Identify which cell holds the provided text, then report its [X, Y] central coordinate. 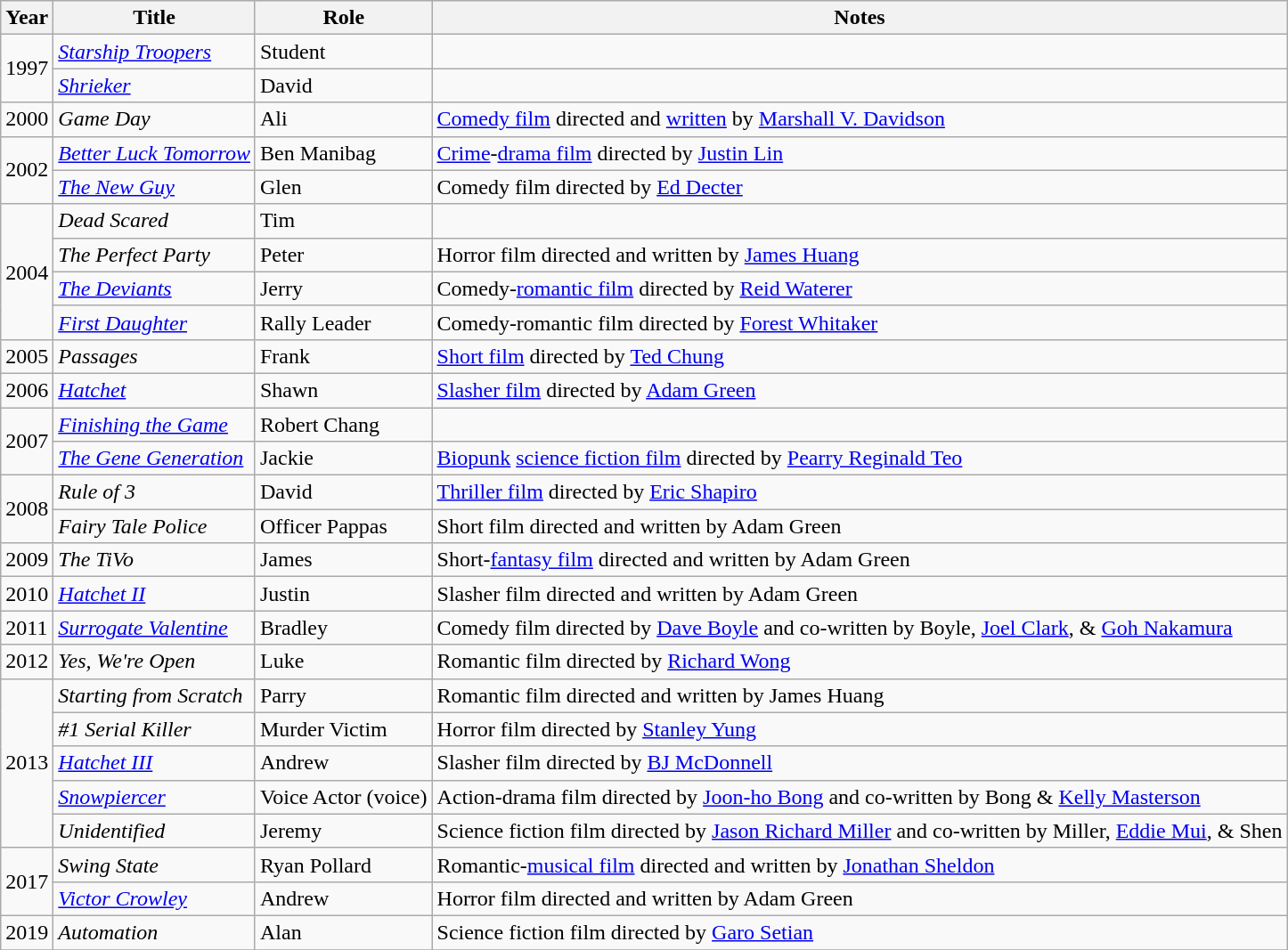
Comedy film directed by Dave Boyle and co-written by Boyle, Joel Clark, & Goh Nakamura [860, 628]
Snowpiercer [155, 797]
Parry [344, 695]
Hatchet II [155, 594]
Short-fantasy film directed and written by Adam Green [860, 560]
Justin [344, 594]
Dead Scared [155, 221]
Frank [344, 356]
The Perfect Party [155, 255]
The Gene Generation [155, 459]
2017 [27, 881]
2013 [27, 763]
Swing State [155, 865]
2012 [27, 662]
2010 [27, 594]
Ben Manibag [344, 153]
Hatchet [155, 390]
2011 [27, 628]
1997 [27, 69]
Notes [860, 18]
Starting from Scratch [155, 695]
Jackie [344, 459]
Comedy film directed and written by Marshall V. Davidson [860, 119]
2004 [27, 272]
The New Guy [155, 187]
Ali [344, 119]
Slasher film directed by Adam Green [860, 390]
Game Day [155, 119]
The Deviants [155, 288]
Tim [344, 221]
Comedy-romantic film directed by Forest Whitaker [860, 322]
James [344, 560]
Automation [155, 932]
Comedy film directed by Ed Decter [860, 187]
Science fiction film directed by Garo Setian [860, 932]
Romantic film directed by Richard Wong [860, 662]
Jerry [344, 288]
Hatchet III [155, 763]
Murder Victim [344, 729]
Title [155, 18]
2005 [27, 356]
Unidentified [155, 831]
The TiVo [155, 560]
2007 [27, 442]
Horror film directed and written by Adam Green [860, 898]
Comedy-romantic film directed by Reid Waterer [860, 288]
Short film directed and written by Adam Green [860, 526]
Romantic-musical film directed and written by Jonathan Sheldon [860, 865]
Horror film directed and written by James Huang [860, 255]
Rule of 3 [155, 492]
2000 [27, 119]
2002 [27, 170]
Romantic film directed and written by James Huang [860, 695]
Victor Crowley [155, 898]
Peter [344, 255]
2009 [27, 560]
Year [27, 18]
Alan [344, 932]
Better Luck Tomorrow [155, 153]
Officer Pappas [344, 526]
Fairy Tale Police [155, 526]
Finishing the Game [155, 425]
Luke [344, 662]
Short film directed by Ted Chung [860, 356]
#1 Serial Killer [155, 729]
2019 [27, 932]
Yes, We're Open [155, 662]
Passages [155, 356]
Slasher film directed and written by Adam Green [860, 594]
Shawn [344, 390]
2008 [27, 509]
Voice Actor (voice) [344, 797]
Bradley [344, 628]
Science fiction film directed by Jason Richard Miller and co-written by Miller, Eddie Mui, & Shen [860, 831]
Student [344, 52]
Glen [344, 187]
Rally Leader [344, 322]
Thriller film directed by Eric Shapiro [860, 492]
Horror film directed by Stanley Yung [860, 729]
Jeremy [344, 831]
Role [344, 18]
Starship Troopers [155, 52]
First Daughter [155, 322]
Action-drama film directed by Joon-ho Bong and co-written by Bong & Kelly Masterson [860, 797]
Ryan Pollard [344, 865]
Biopunk science fiction film directed by Pearry Reginald Teo [860, 459]
Shrieker [155, 85]
Slasher film directed by BJ McDonnell [860, 763]
Robert Chang [344, 425]
Crime-drama film directed by Justin Lin [860, 153]
2006 [27, 390]
Surrogate Valentine [155, 628]
